From the cell containing the given text, extract its center point as [x, y] coordinate. 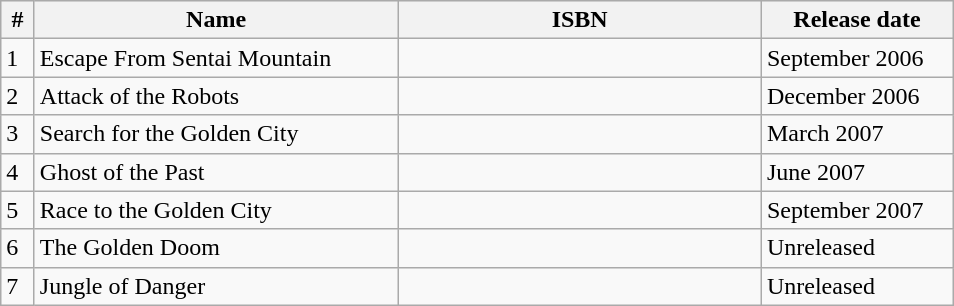
Attack of the Robots [216, 96]
Release date [856, 20]
Search for the Golden City [216, 134]
4 [18, 172]
3 [18, 134]
September 2006 [856, 58]
ISBN [580, 20]
Name [216, 20]
# [18, 20]
7 [18, 286]
The Golden Doom [216, 248]
Escape From Sentai Mountain [216, 58]
Race to the Golden City [216, 210]
6 [18, 248]
March 2007 [856, 134]
Ghost of the Past [216, 172]
2 [18, 96]
December 2006 [856, 96]
5 [18, 210]
Jungle of Danger [216, 286]
September 2007 [856, 210]
June 2007 [856, 172]
1 [18, 58]
